Determine the (x, y) coordinate at the center of the cell enclosing the given text.  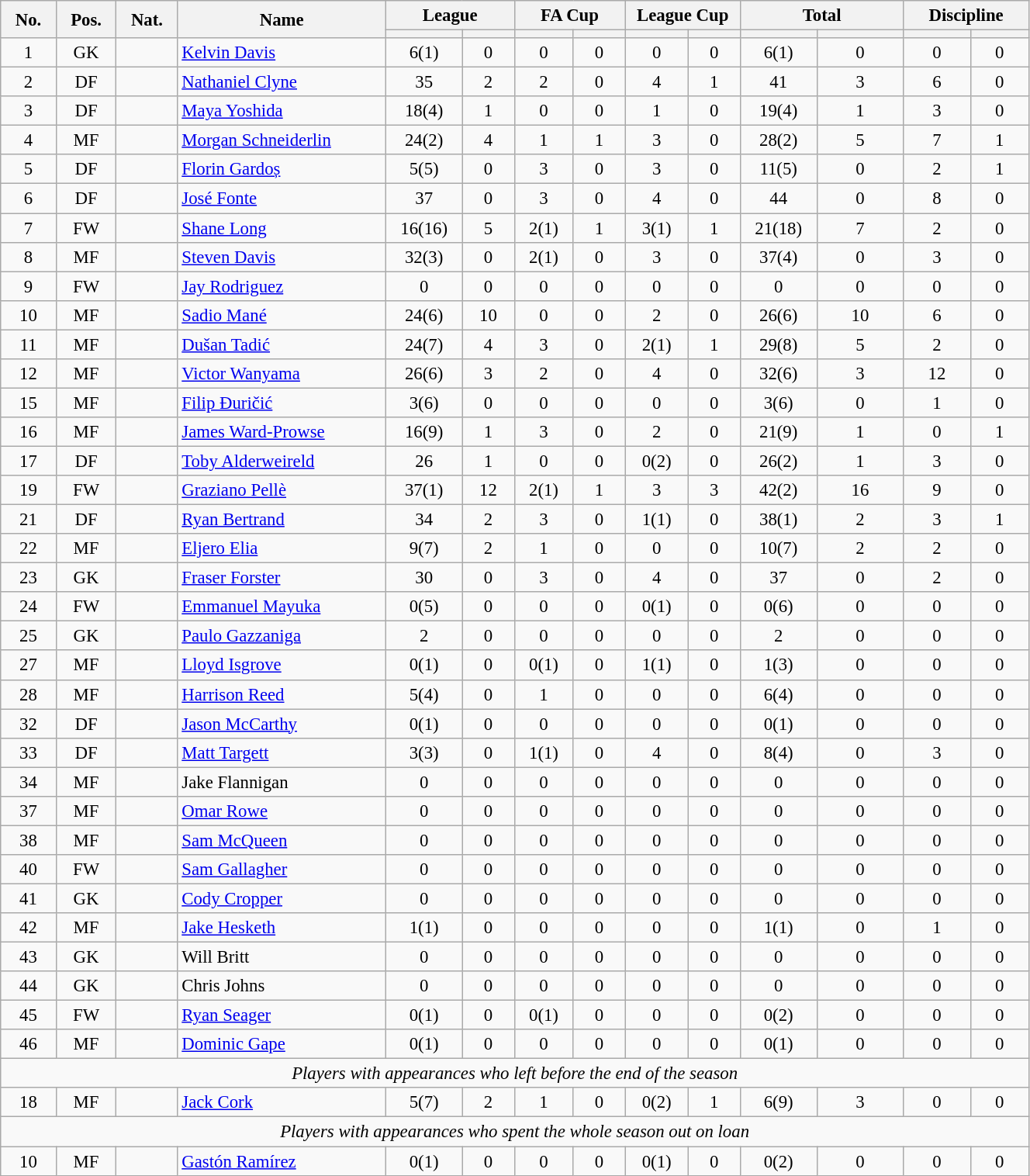
Shane Long (282, 228)
Jake Hesketh (282, 928)
32(6) (779, 374)
18 (28, 1102)
Players with appearances who spent the whole season out on loan (515, 1132)
Discipline (966, 16)
5(7) (423, 1102)
Morgan Schneiderlin (282, 140)
Pos. (86, 19)
Eljero Elia (282, 548)
Cody Cropper (282, 898)
Will Britt (282, 957)
1(3) (779, 666)
Jake Flannigan (282, 782)
Emmanuel Mayuka (282, 607)
FA Cup (569, 16)
3(1) (656, 228)
29(8) (779, 344)
Maya Yoshida (282, 111)
Lloyd Isgrove (282, 666)
28(2) (779, 140)
League (450, 16)
Steven Davis (282, 257)
Players with appearances who left before the end of the season (515, 1074)
Sam McQueen (282, 840)
18(4) (423, 111)
26 (423, 461)
24(6) (423, 315)
Graziano Pellè (282, 490)
33 (28, 752)
11(5) (779, 170)
Omar Rowe (282, 811)
27 (28, 666)
16(9) (423, 432)
42(2) (779, 490)
37(1) (423, 490)
37(4) (779, 257)
32 (28, 724)
24(2) (423, 140)
21 (28, 520)
No. (28, 19)
24 (28, 607)
21(18) (779, 228)
Total (821, 16)
23 (28, 578)
Ryan Seager (282, 1015)
32(3) (423, 257)
26(2) (779, 461)
0(5) (423, 607)
Jason McCarthy (282, 724)
Dušan Tadić (282, 344)
Dominic Gape (282, 1044)
38 (28, 840)
25 (28, 636)
Name (282, 19)
19 (28, 490)
Filip Đuričić (282, 403)
José Fonte (282, 199)
40 (28, 870)
38(1) (779, 520)
6(9) (779, 1102)
Nat. (147, 19)
Fraser Forster (282, 578)
9(7) (423, 548)
Sadio Mané (282, 315)
8(4) (779, 752)
Victor Wanyama (282, 374)
Harrison Reed (282, 694)
22 (28, 548)
19(4) (779, 111)
6(4) (779, 694)
45 (28, 1015)
11 (28, 344)
42 (28, 928)
Paulo Gazzaniga (282, 636)
16(16) (423, 228)
15 (28, 403)
Chris Johns (282, 986)
James Ward-Prowse (282, 432)
5(5) (423, 170)
League Cup (683, 16)
21(9) (779, 432)
Jay Rodriguez (282, 286)
Kelvin Davis (282, 53)
30 (423, 578)
3(3) (423, 752)
43 (28, 957)
Florin Gardoș (282, 170)
0(6) (779, 607)
Matt Targett (282, 752)
17 (28, 461)
5(4) (423, 694)
Toby Alderweireld (282, 461)
Sam Gallagher (282, 870)
35 (423, 82)
10(7) (779, 548)
Jack Cork (282, 1102)
Gastón Ramírez (282, 1161)
Ryan Bertrand (282, 520)
46 (28, 1044)
24(7) (423, 344)
Nathaniel Clyne (282, 82)
28 (28, 694)
